Scan for the cell matching the given text and deliver its [x, y] coordinate at center. 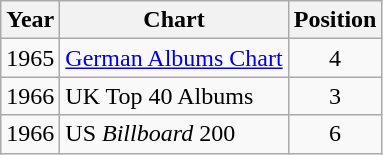
Position [335, 20]
3 [335, 96]
6 [335, 134]
Chart [174, 20]
German Albums Chart [174, 58]
1965 [30, 58]
4 [335, 58]
US Billboard 200 [174, 134]
Year [30, 20]
UK Top 40 Albums [174, 96]
